Detect which cell encompasses the target text, then output its (x, y) center coordinate. 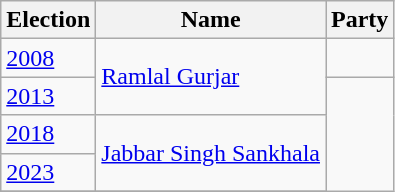
2018 (48, 134)
Jabbar Singh Sankhala (211, 153)
2013 (48, 96)
Party (360, 20)
2023 (48, 172)
Name (211, 20)
2008 (48, 58)
Ramlal Gurjar (211, 77)
Election (48, 20)
